Return the (X, Y) coordinate for the center point of the cell that contains the specified text.  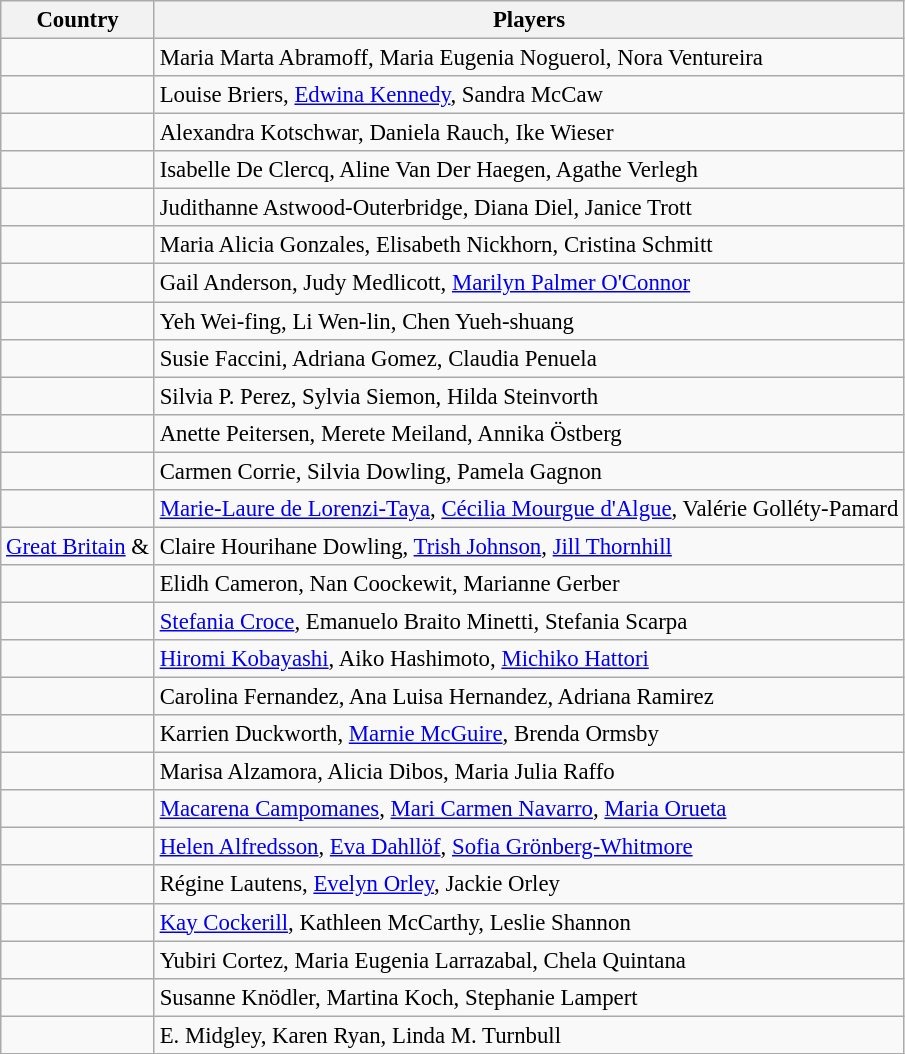
Players (528, 20)
Carmen Corrie, Silvia Dowling, Pamela Gagnon (528, 471)
Silvia P. Perez, Sylvia Siemon, Hilda Steinvorth (528, 396)
Kay Cockerill, Kathleen McCarthy, Leslie Shannon (528, 922)
Alexandra Kotschwar, Daniela Rauch, Ike Wieser (528, 133)
Gail Anderson, Judy Medlicott, Marilyn Palmer O'Connor (528, 283)
Isabelle De Clercq, Aline Van Der Haegen, Agathe Verlegh (528, 170)
Great Britain & (78, 546)
Elidh Cameron, Nan Coockewit, Marianne Gerber (528, 584)
Carolina Fernandez, Ana Luisa Hernandez, Adriana Ramirez (528, 697)
Country (78, 20)
Susanne Knödler, Martina Koch, Stephanie Lampert (528, 997)
Yubiri Cortez, Maria Eugenia Larrazabal, Chela Quintana (528, 960)
Yeh Wei-fing, Li Wen-lin, Chen Yueh-shuang (528, 321)
Maria Alicia Gonzales, Elisabeth Nickhorn, Cristina Schmitt (528, 245)
Anette Peitersen, Merete Meiland, Annika Östberg (528, 433)
Judithanne Astwood-Outerbridge, Diana Diel, Janice Trott (528, 208)
Susie Faccini, Adriana Gomez, Claudia Penuela (528, 358)
Hiromi Kobayashi, Aiko Hashimoto, Michiko Hattori (528, 659)
Marisa Alzamora, Alicia Dibos, Maria Julia Raffo (528, 772)
Helen Alfredsson, Eva Dahllöf, Sofia Grönberg-Whitmore (528, 847)
Karrien Duckworth, Marnie McGuire, Brenda Ormsby (528, 734)
Claire Hourihane Dowling, Trish Johnson, Jill Thornhill (528, 546)
E. Midgley, Karen Ryan, Linda M. Turnbull (528, 1035)
Stefania Croce, Emanuelo Braito Minetti, Stefania Scarpa (528, 621)
Maria Marta Abramoff, Maria Eugenia Noguerol, Nora Ventureira (528, 58)
Marie-Laure de Lorenzi-Taya, Cécilia Mourgue d'Algue, Valérie Golléty-Pamard (528, 509)
Régine Lautens, Evelyn Orley, Jackie Orley (528, 885)
Macarena Campomanes, Mari Carmen Navarro, Maria Orueta (528, 809)
Louise Briers, Edwina Kennedy, Sandra McCaw (528, 95)
